Search for the cell housing the specified text and yield its (X, Y) center coordinate. 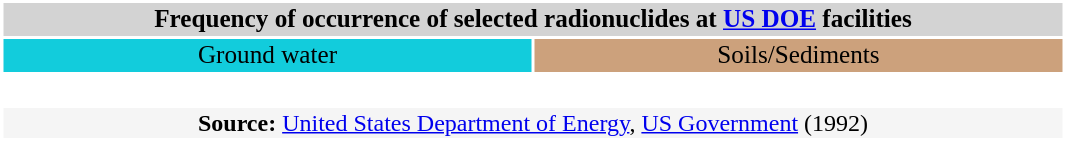
Frequency of occurrence of selected radionuclides at US DOE facilities (534, 20)
Ground water (268, 56)
Source: United States Department of Energy, US Government (1992) (534, 123)
Soils/Sediments (798, 56)
